Determine the [X, Y] coordinate at the center of the cell enclosing the given text.  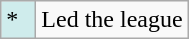
Led the league [112, 20]
* [18, 20]
